Scan for the cell matching the given text and deliver its [X, Y] coordinate at center. 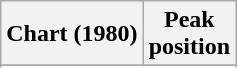
Peakposition [189, 34]
Chart (1980) [72, 34]
